Determine the [X, Y] coordinate at the center of the cell enclosing the given text.  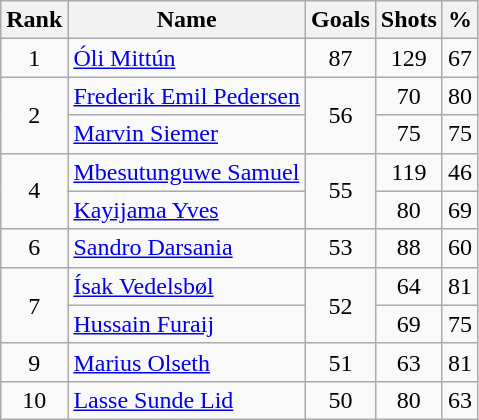
Lasse Sunde Lid [187, 400]
Shots [408, 20]
Kayijama Yves [187, 210]
87 [341, 58]
10 [34, 400]
52 [341, 305]
Ísak Vedelsbøl [187, 286]
51 [341, 362]
Marius Olseth [187, 362]
% [460, 20]
Goals [341, 20]
Óli Mittún [187, 58]
1 [34, 58]
50 [341, 400]
60 [460, 248]
64 [408, 286]
Rank [34, 20]
56 [341, 115]
7 [34, 305]
Name [187, 20]
46 [460, 172]
53 [341, 248]
Frederik Emil Pedersen [187, 96]
88 [408, 248]
9 [34, 362]
Marvin Siemer [187, 134]
70 [408, 96]
4 [34, 191]
55 [341, 191]
Sandro Darsania [187, 248]
Mbesutunguwe Samuel [187, 172]
6 [34, 248]
2 [34, 115]
67 [460, 58]
119 [408, 172]
129 [408, 58]
Hussain Furaij [187, 324]
